Scan for the cell matching the given text and deliver its (X, Y) coordinate at center. 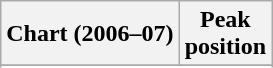
Peak position (225, 34)
Chart (2006–07) (90, 34)
